Locate the cell with the specified text and output its (x, y) center coordinate. 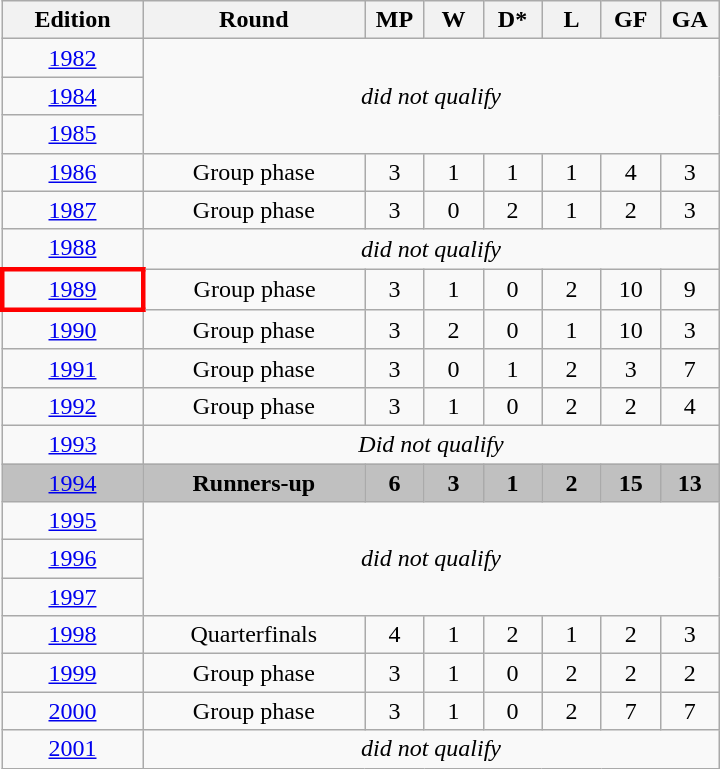
Edition (72, 20)
1986 (72, 172)
W (454, 20)
1995 (72, 521)
1988 (72, 249)
1997 (72, 597)
1984 (72, 96)
L (572, 20)
15 (630, 483)
1994 (72, 483)
1993 (72, 444)
13 (690, 483)
1998 (72, 635)
Quarterfinals (254, 635)
Did not qualify (431, 444)
1982 (72, 58)
1985 (72, 134)
D* (512, 20)
Round (254, 20)
1989 (72, 290)
GA (690, 20)
1992 (72, 406)
9 (690, 290)
2000 (72, 711)
GF (630, 20)
Runners-up (254, 483)
1990 (72, 330)
6 (394, 483)
1991 (72, 368)
1999 (72, 673)
MP (394, 20)
1996 (72, 559)
2001 (72, 749)
1987 (72, 210)
